Find where the given text appears and provide that cell's center as (x, y) coordinate. 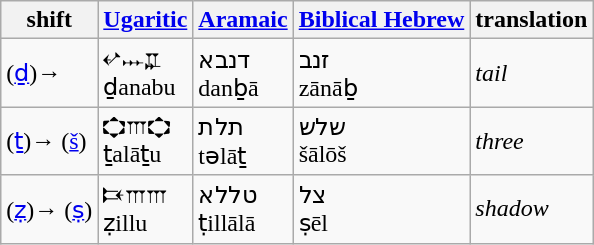
(ẓ)→ (ṣ) (50, 209)
צלṣēl (382, 209)
זנבzānāḇ (382, 73)
Biblical Hebrew (382, 20)
תלתtəlāṯ (243, 141)
(ṯ)→ (š) (50, 141)
שלשšālōš (382, 141)
translation (532, 20)
𐎑𐎍𐎍ẓillu (146, 209)
דנבא‎danḇā (243, 73)
tail (532, 73)
shadow (532, 209)
three (532, 141)
Aramaic (243, 20)
טללאṭillālā (243, 209)
𐎏𐎐𐎁ḏanabu⁠ (146, 73)
Ugaritic (146, 20)
shift (50, 20)
(ḏ)→ (50, 73)
𐎘𐎍𐎘ṯalāṯu (146, 141)
